Search for the cell housing the specified text and yield its [X, Y] center coordinate. 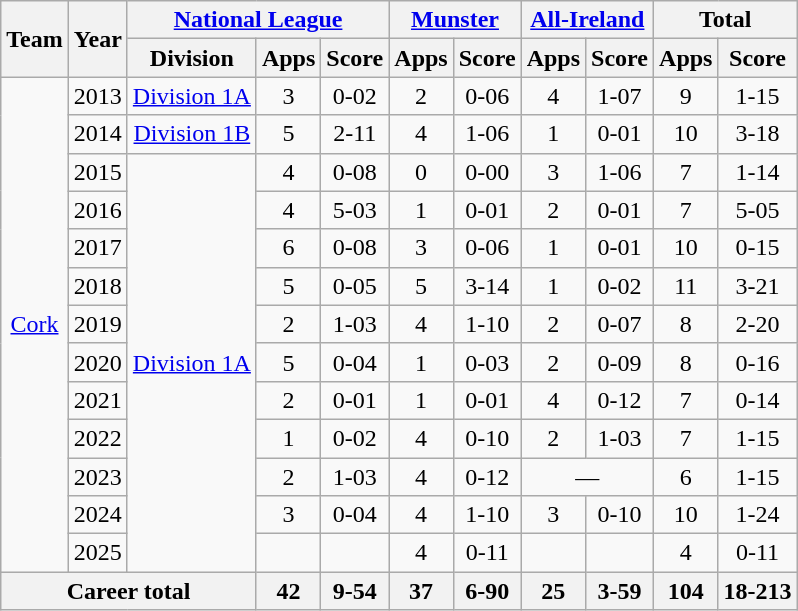
2019 [98, 324]
2015 [98, 172]
42 [288, 591]
25 [553, 591]
2016 [98, 210]
Year [98, 39]
Munster [455, 20]
0-00 [487, 172]
Division 1B [192, 134]
Division [192, 58]
0-16 [758, 362]
Cork [35, 324]
2-11 [355, 134]
2018 [98, 286]
2014 [98, 134]
1-24 [758, 515]
— [587, 477]
2020 [98, 362]
1-14 [758, 172]
11 [686, 286]
0 [421, 172]
0-05 [355, 286]
6-90 [487, 591]
2013 [98, 96]
3-14 [487, 286]
2017 [98, 248]
1-07 [620, 96]
Career total [129, 591]
3-18 [758, 134]
Team [35, 39]
2-20 [758, 324]
37 [421, 591]
Total [726, 20]
2023 [98, 477]
2022 [98, 438]
9 [686, 96]
5-03 [355, 210]
2024 [98, 515]
5-05 [758, 210]
2025 [98, 553]
104 [686, 591]
0-15 [758, 248]
0-03 [487, 362]
All-Ireland [587, 20]
2021 [98, 400]
0-14 [758, 400]
18-213 [758, 591]
3-59 [620, 591]
3-21 [758, 286]
0-09 [620, 362]
National League [258, 20]
0-07 [620, 324]
9-54 [355, 591]
